Determine the [X, Y] coordinate at the center of the cell enclosing the given text.  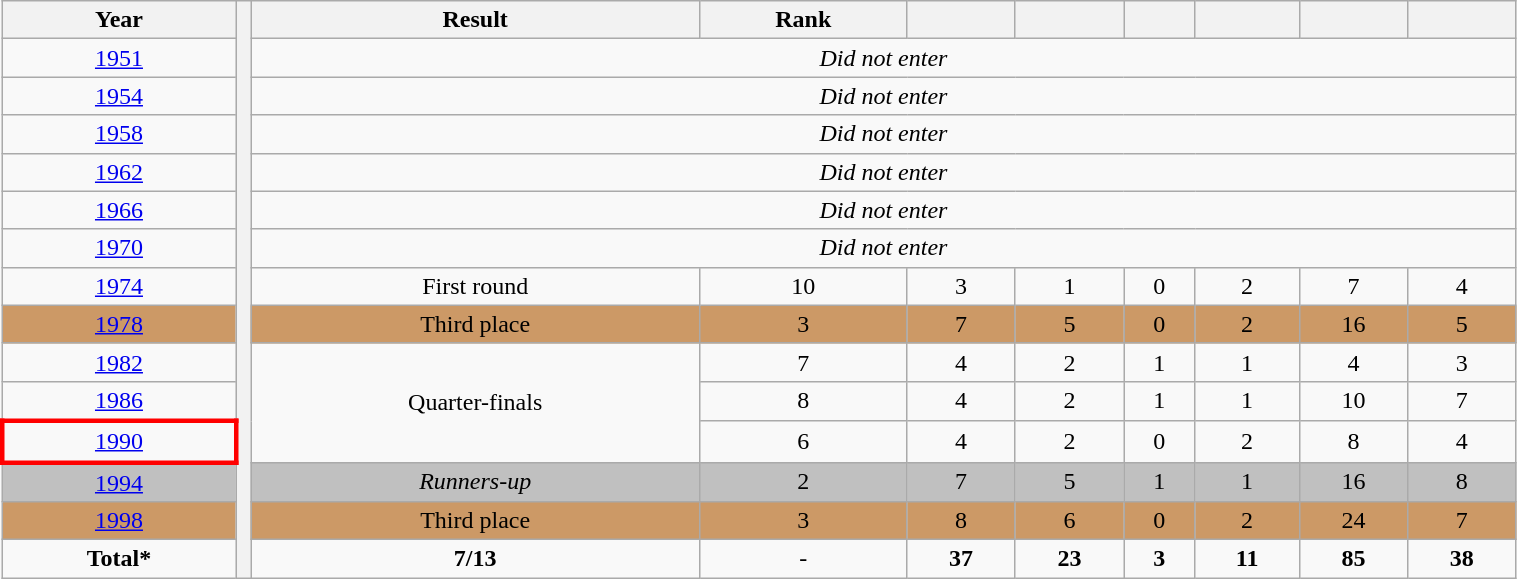
85 [1353, 559]
24 [1353, 521]
Runners-up [476, 482]
1986 [118, 401]
Total* [118, 559]
11 [1247, 559]
1951 [118, 58]
7/13 [476, 559]
1990 [118, 442]
- [804, 559]
Year [118, 20]
Result [476, 20]
1974 [118, 286]
37 [961, 559]
1970 [118, 248]
1966 [118, 210]
First round [476, 286]
Rank [804, 20]
1954 [118, 96]
23 [1069, 559]
1998 [118, 521]
1962 [118, 172]
1958 [118, 134]
Quarter-finals [476, 402]
1994 [118, 482]
38 [1462, 559]
1978 [118, 324]
1982 [118, 362]
